Extract the [x, y] coordinate from the center of the cell holding the provided text.  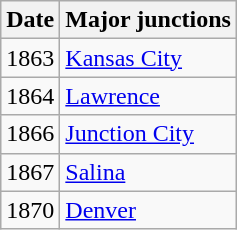
Date [30, 20]
1864 [30, 96]
Junction City [148, 134]
Lawrence [148, 96]
Denver [148, 210]
Salina [148, 172]
Major junctions [148, 20]
1866 [30, 134]
Kansas City [148, 58]
1863 [30, 58]
1867 [30, 172]
1870 [30, 210]
